Determine the [X, Y] coordinate at the center of the cell enclosing the given text.  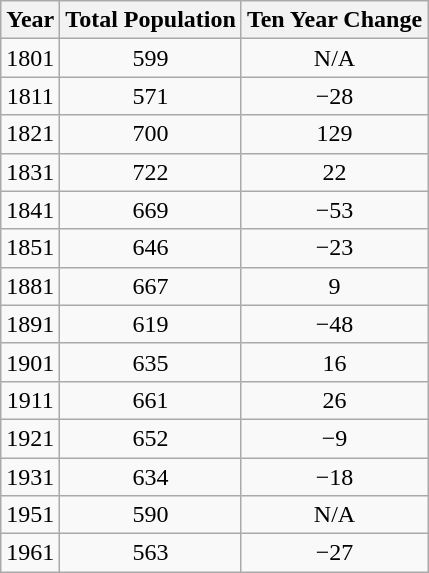
661 [151, 400]
−18 [334, 477]
1821 [30, 134]
1841 [30, 210]
635 [151, 362]
−23 [334, 248]
590 [151, 515]
1801 [30, 58]
667 [151, 286]
669 [151, 210]
9 [334, 286]
619 [151, 324]
−53 [334, 210]
Ten Year Change [334, 20]
563 [151, 553]
Year [30, 20]
Total Population [151, 20]
1881 [30, 286]
−28 [334, 96]
129 [334, 134]
571 [151, 96]
26 [334, 400]
1831 [30, 172]
1921 [30, 438]
1961 [30, 553]
−9 [334, 438]
16 [334, 362]
1891 [30, 324]
1851 [30, 248]
1931 [30, 477]
634 [151, 477]
1901 [30, 362]
722 [151, 172]
1911 [30, 400]
646 [151, 248]
−27 [334, 553]
599 [151, 58]
1951 [30, 515]
1811 [30, 96]
22 [334, 172]
652 [151, 438]
700 [151, 134]
−48 [334, 324]
